Extract the (X, Y) coordinate from the center of the cell holding the provided text.  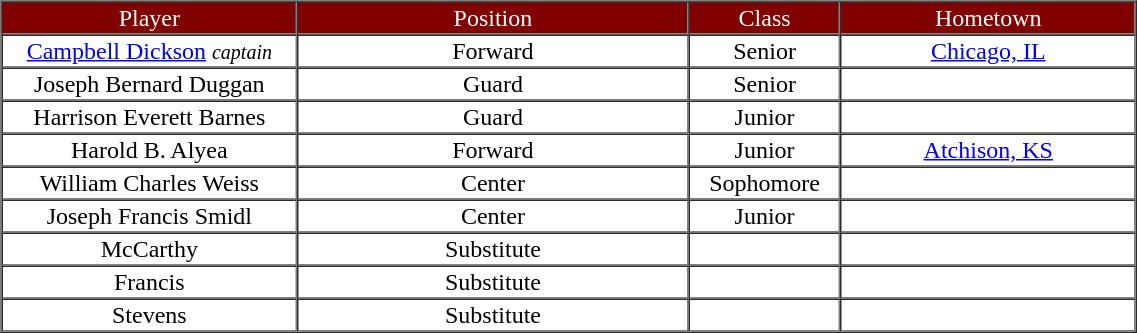
Joseph Bernard Duggan (150, 84)
Joseph Francis Smidl (150, 216)
Harrison Everett Barnes (150, 116)
Campbell Dickson captain (150, 50)
Stevens (150, 314)
Player (150, 18)
William Charles Weiss (150, 182)
Atchison, KS (988, 150)
Sophomore (765, 182)
Francis (150, 282)
Chicago, IL (988, 50)
Position (493, 18)
Class (765, 18)
Harold B. Alyea (150, 150)
McCarthy (150, 248)
Hometown (988, 18)
